Extract the (X, Y) coordinate from the center of the cell holding the provided text.  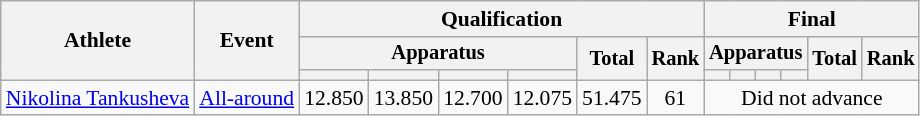
61 (676, 98)
Qualification (502, 19)
12.700 (472, 98)
51.475 (612, 98)
All-around (246, 98)
Athlete (98, 40)
Final (812, 19)
12.850 (334, 98)
12.075 (542, 98)
13.850 (404, 98)
Did not advance (812, 98)
Nikolina Tankusheva (98, 98)
Event (246, 40)
